For the text-containing cell, return its midpoint in [X, Y] coordinate format. 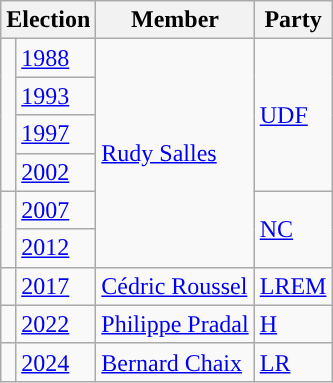
2012 [56, 248]
2007 [56, 210]
Bernard Chaix [175, 362]
Cédric Roussel [175, 286]
NC [293, 229]
Party [293, 20]
1993 [56, 96]
2002 [56, 172]
2024 [56, 362]
1997 [56, 134]
H [293, 324]
LREM [293, 286]
Member [175, 20]
Rudy Salles [175, 153]
LR [293, 362]
2017 [56, 286]
Election [48, 20]
UDF [293, 115]
Philippe Pradal [175, 324]
1988 [56, 58]
2022 [56, 324]
